Provide the [X, Y] coordinate of the cell's center where the given text is located.  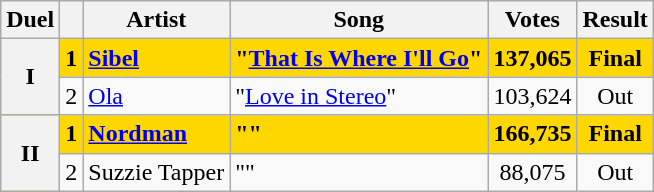
Artist [156, 20]
137,065 [532, 58]
Result [615, 20]
103,624 [532, 96]
Sibel [156, 58]
"That Is Where I'll Go" [359, 58]
Duel [30, 20]
Votes [532, 20]
88,075 [532, 172]
Suzzie Tapper [156, 172]
I [30, 77]
Song [359, 20]
Nordman [156, 134]
"Love in Stereo" [359, 96]
166,735 [532, 134]
II [30, 153]
Ola [156, 96]
